Search for the cell housing the specified text and yield its [X, Y] center coordinate. 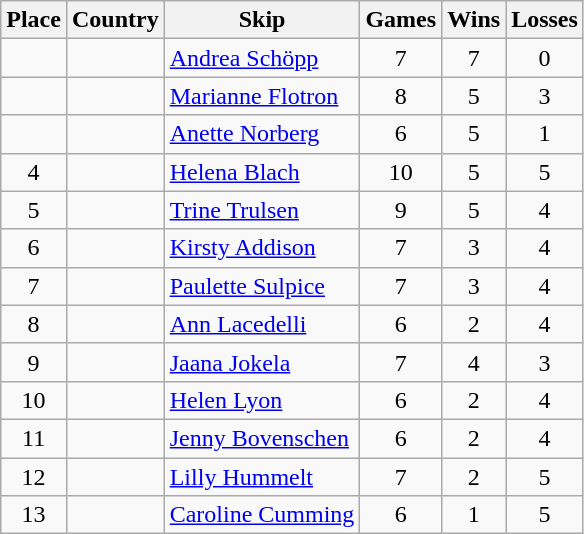
Lilly Hummelt [262, 477]
0 [545, 58]
Trine Trulsen [262, 210]
Paulette Sulpice [262, 286]
Anette Norberg [262, 134]
Ann Lacedelli [262, 324]
Helena Blach [262, 172]
Losses [545, 20]
Andrea Schöpp [262, 58]
Country [115, 20]
Skip [262, 20]
Jenny Bovenschen [262, 438]
Jaana Jokela [262, 362]
Caroline Cumming [262, 515]
13 [34, 515]
Marianne Flotron [262, 96]
12 [34, 477]
11 [34, 438]
Place [34, 20]
Kirsty Addison [262, 248]
Wins [474, 20]
Games [401, 20]
Helen Lyon [262, 400]
